Return (X, Y) of the center of cell containing provided text 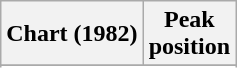
Peak position (189, 34)
Chart (1982) (72, 34)
